Capture the cell that displays the provided text and extract its [X, Y] central coordinate. 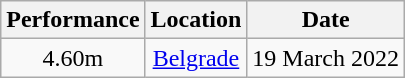
Location [196, 20]
Date [326, 20]
Performance [73, 20]
4.60m [73, 58]
Belgrade [196, 58]
19 March 2022 [326, 58]
